From the cell containing the given text, extract its center point as [x, y] coordinate. 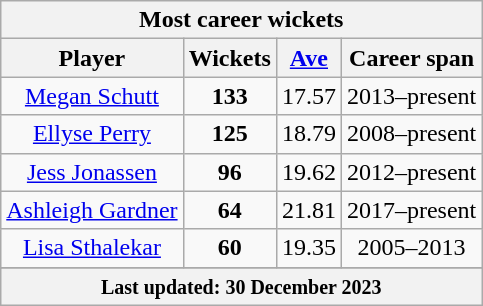
21.81 [308, 210]
Ashleigh Gardner [92, 210]
Player [92, 58]
64 [230, 210]
2017–present [411, 210]
2012–present [411, 172]
Career span [411, 58]
Jess Jonassen [92, 172]
Lisa Sthalekar [92, 248]
Last updated: 30 December 2023 [242, 286]
96 [230, 172]
2005–2013 [411, 248]
Ellyse Perry [92, 134]
Ave [308, 58]
18.79 [308, 134]
125 [230, 134]
60 [230, 248]
19.62 [308, 172]
2008–present [411, 134]
19.35 [308, 248]
133 [230, 96]
Megan Schutt [92, 96]
17.57 [308, 96]
2013–present [411, 96]
Most career wickets [242, 20]
Wickets [230, 58]
